Scan for the cell matching the given text and deliver its [X, Y] coordinate at center. 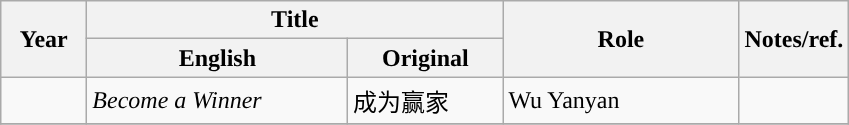
Original [426, 58]
English [218, 58]
成为赢家 [426, 100]
Year [44, 39]
Role [621, 39]
Become a Winner [218, 100]
Title [295, 20]
Wu Yanyan [621, 100]
Notes/ref. [794, 39]
